Capture the cell that displays the provided text and extract its [X, Y] central coordinate. 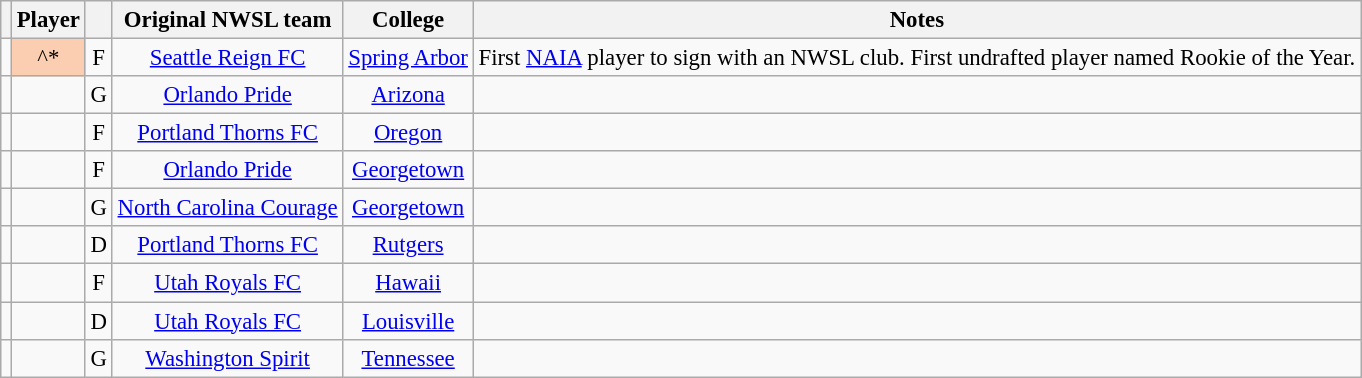
Seattle Reign FC [228, 58]
Player [48, 20]
Spring Arbor [408, 58]
College [408, 20]
Notes [916, 20]
Oregon [408, 133]
Washington Spirit [228, 358]
First NAIA player to sign with an NWSL club. First undrafted player named Rookie of the Year. [916, 58]
Hawaii [408, 283]
Rutgers [408, 245]
North Carolina Courage [228, 208]
^* [48, 58]
Arizona [408, 95]
Original NWSL team [228, 20]
Louisville [408, 321]
Tennessee [408, 358]
